Scan for the cell matching the given text and deliver its [X, Y] coordinate at center. 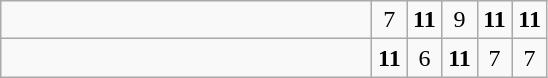
9 [460, 20]
6 [424, 58]
